Find where the given text appears and provide that cell's center as [x, y] coordinate. 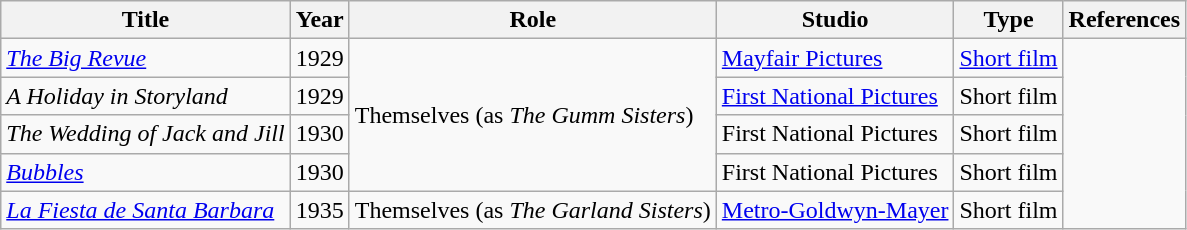
Year [320, 20]
Themselves (as The Gumm Sisters) [532, 115]
Type [1008, 20]
Role [532, 20]
Bubbles [146, 172]
Metro-Goldwyn-Mayer [835, 210]
The Wedding of Jack and Jill [146, 134]
Studio [835, 20]
1935 [320, 210]
Title [146, 20]
References [1124, 20]
The Big Revue [146, 58]
A Holiday in Storyland [146, 96]
La Fiesta de Santa Barbara [146, 210]
Mayfair Pictures [835, 58]
Themselves (as The Garland Sisters) [532, 210]
